Identify which cell holds the provided text, then report its [X, Y] central coordinate. 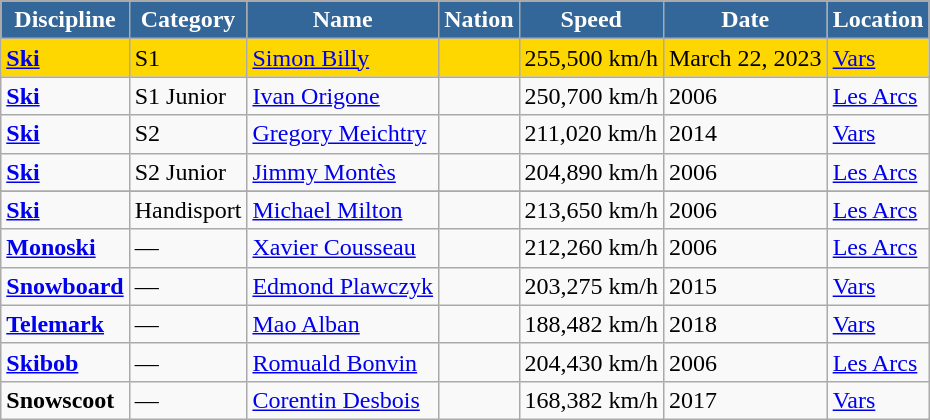
Michael Milton [343, 210]
Date [745, 20]
211,020 km/h [591, 134]
Edmond Plawczyk [343, 286]
Simon Billy [343, 58]
204,430 km/h [591, 362]
213,650 km/h [591, 210]
Xavier Cousseau [343, 248]
Telemark [65, 324]
2017 [745, 400]
168,382 km/h [591, 400]
S2 Junior [188, 172]
2014 [745, 134]
212,260 km/h [591, 248]
250,700 km/h [591, 96]
Mao Alban [343, 324]
Ivan Origone [343, 96]
Skibob [65, 362]
2018 [745, 324]
S2 [188, 134]
Discipline [65, 20]
Location [878, 20]
S1 [188, 58]
Category [188, 20]
Handisport [188, 210]
Nation [479, 20]
Gregory Meichtry [343, 134]
Corentin Desbois [343, 400]
Name [343, 20]
March 22, 2023 [745, 58]
188,482 km/h [591, 324]
204,890 km/h [591, 172]
S1 Junior [188, 96]
255,500 km/h [591, 58]
Speed [591, 20]
Monoski [65, 248]
Snowboard [65, 286]
Jimmy Montès [343, 172]
2015 [745, 286]
Romuald Bonvin [343, 362]
Snowscoot [65, 400]
203,275 km/h [591, 286]
